Capture the cell that displays the provided text and extract its (x, y) central coordinate. 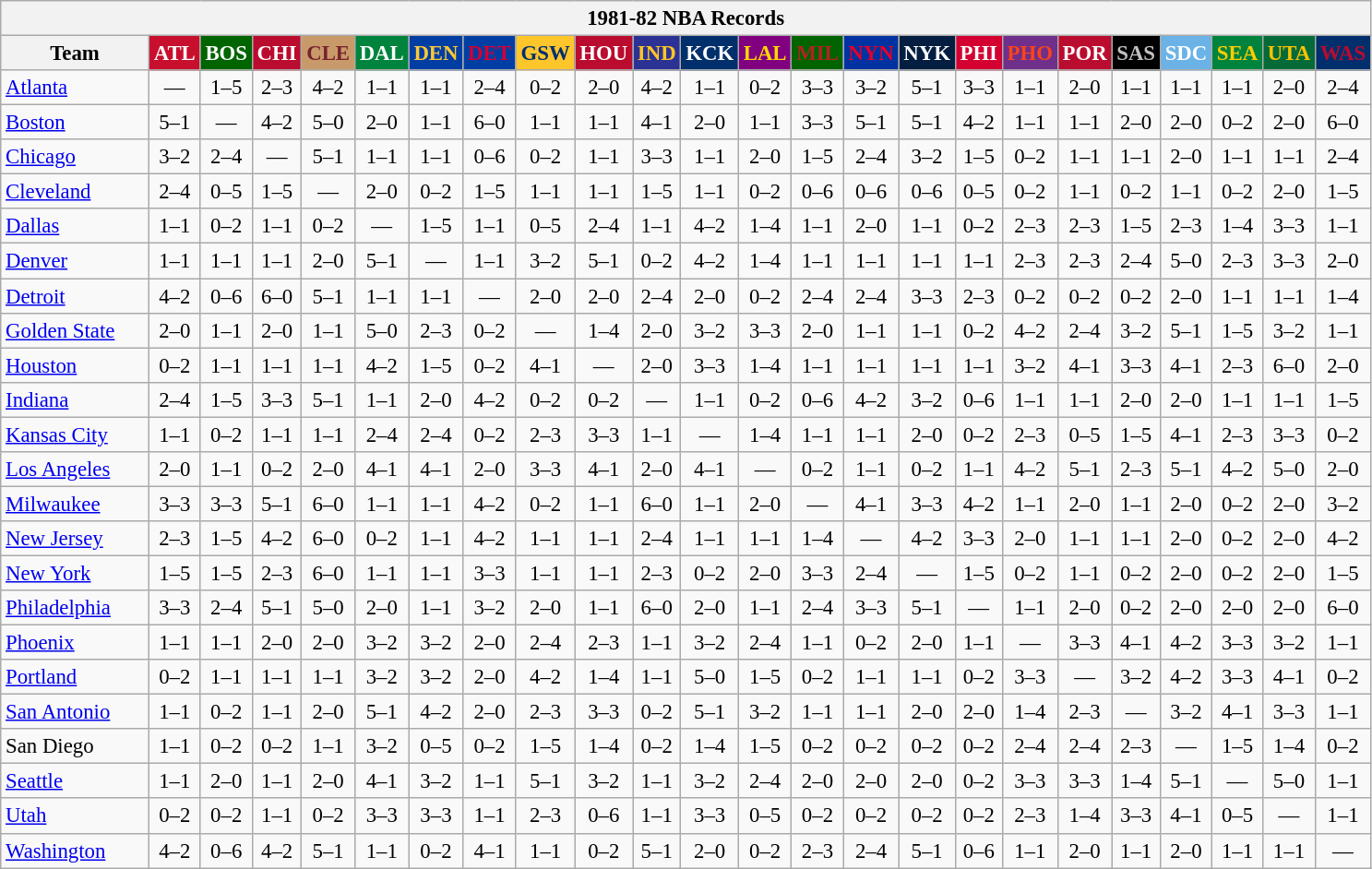
KCK (710, 54)
Portland (76, 677)
CHI (277, 54)
SDC (1186, 54)
Cleveland (76, 192)
Chicago (76, 157)
Los Angeles (76, 470)
LAL (764, 54)
PHI (978, 54)
San Antonio (76, 712)
Milwaukee (76, 504)
Denver (76, 261)
MIL (817, 54)
CLE (328, 54)
Utah (76, 816)
Dallas (76, 226)
DAL (382, 54)
New York (76, 573)
Philadelphia (76, 608)
Team (76, 54)
POR (1085, 54)
NYK (926, 54)
GSW (545, 54)
Houston (76, 365)
DET (489, 54)
Washington (76, 851)
1981-82 NBA Records (686, 18)
San Diego (76, 746)
PHO (1030, 54)
Boston (76, 123)
Seattle (76, 781)
Kansas City (76, 434)
New Jersey (76, 539)
Indiana (76, 399)
UTA (1288, 54)
SAS (1136, 54)
ATL (174, 54)
Phoenix (76, 643)
IND (657, 54)
DEN (435, 54)
Atlanta (76, 88)
BOS (226, 54)
SEA (1238, 54)
Golden State (76, 330)
WAS (1342, 54)
Detroit (76, 296)
NYN (871, 54)
HOU (603, 54)
